From the cell containing the given text, extract its center point as (X, Y) coordinate. 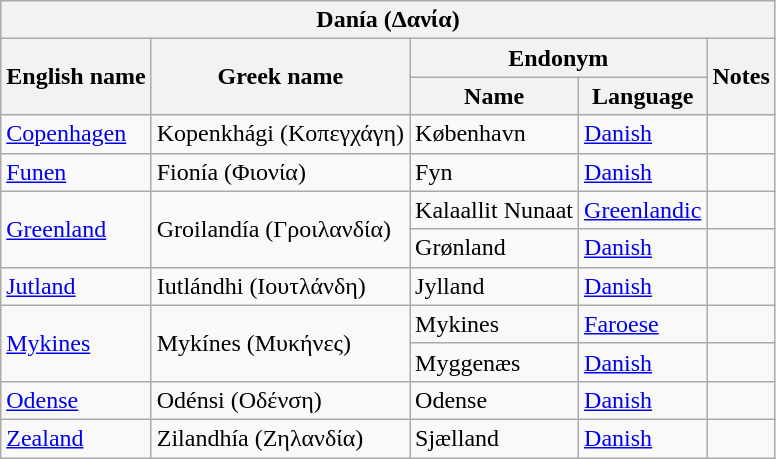
English name (76, 77)
Grønland (494, 248)
Fionía (Φιονία) (280, 172)
Endonym (558, 58)
Funen (76, 172)
Faroese (643, 324)
København (494, 134)
Odénsi (Οδένση) (280, 400)
Greek name (280, 77)
Sjælland (494, 438)
Kopenkhági (Κοπεγχάγη) (280, 134)
Mykínes (Μυκήνες) (280, 343)
Notes (741, 77)
Copenhagen (76, 134)
Zilandhía (Ζηλανδία) (280, 438)
Zealand (76, 438)
Myggenæs (494, 362)
Jutland (76, 286)
Danía (Δανία) (388, 20)
Fyn (494, 172)
Name (494, 96)
Greenlandic (643, 210)
Iutlándhi (Ιουτλάνδη) (280, 286)
Greenland (76, 229)
Kalaallit Nunaat (494, 210)
Jylland (494, 286)
Groilandía (Γροιλανδία) (280, 229)
Language (643, 96)
